From the cell containing the given text, extract its center point as [x, y] coordinate. 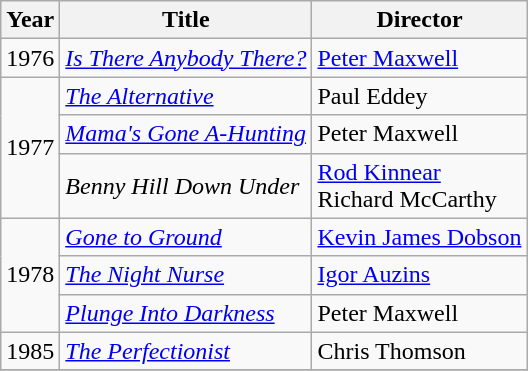
Paul Eddey [420, 96]
Is There Anybody There? [186, 58]
Title [186, 20]
Mama's Gone A-Hunting [186, 134]
Igor Auzins [420, 275]
The Perfectionist [186, 351]
1985 [30, 351]
Plunge Into Darkness [186, 313]
1977 [30, 148]
Director [420, 20]
1976 [30, 58]
Rod KinnearRichard McCarthy [420, 186]
The Alternative [186, 96]
1978 [30, 275]
Chris Thomson [420, 351]
Kevin James Dobson [420, 237]
The Night Nurse [186, 275]
Gone to Ground [186, 237]
Benny Hill Down Under [186, 186]
Year [30, 20]
